From the cell containing the given text, extract its center point as (x, y) coordinate. 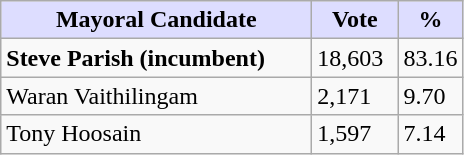
18,603 (355, 58)
83.16 (430, 58)
1,597 (355, 134)
Waran Vaithilingam (156, 96)
7.14 (430, 134)
Tony Hoosain (156, 134)
% (430, 20)
Steve Parish (incumbent) (156, 58)
9.70 (430, 96)
2,171 (355, 96)
Mayoral Candidate (156, 20)
Vote (355, 20)
